Return the (X, Y) coordinate for the center point of the cell that contains the specified text.  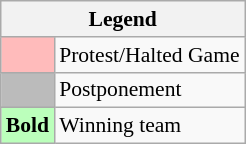
Legend (123, 19)
Winning team (150, 126)
Protest/Halted Game (150, 55)
Postponement (150, 90)
Bold (28, 126)
